Search for the cell housing the specified text and yield its [x, y] center coordinate. 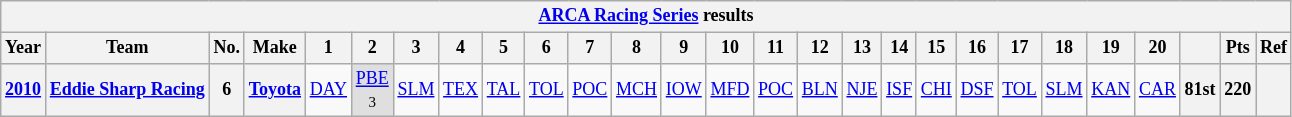
IOW [684, 90]
20 [1158, 48]
17 [1020, 48]
Pts [1238, 48]
14 [900, 48]
Team [127, 48]
18 [1064, 48]
NJE [862, 90]
No. [226, 48]
15 [936, 48]
2 [372, 48]
ISF [900, 90]
BLN [820, 90]
TAL [503, 90]
81st [1200, 90]
Year [24, 48]
1 [328, 48]
Toyota [274, 90]
ARCA Racing Series results [646, 16]
TEX [461, 90]
Eddie Sharp Racing [127, 90]
CHI [936, 90]
PBE3 [372, 90]
2010 [24, 90]
13 [862, 48]
MCH [637, 90]
220 [1238, 90]
CAR [1158, 90]
4 [461, 48]
MFD [730, 90]
7 [590, 48]
16 [977, 48]
Make [274, 48]
10 [730, 48]
5 [503, 48]
11 [776, 48]
DSF [977, 90]
19 [1111, 48]
8 [637, 48]
12 [820, 48]
DAY [328, 90]
9 [684, 48]
3 [416, 48]
KAN [1111, 90]
Ref [1274, 48]
